Return the [x, y] coordinate for the center point of the cell that contains the specified text.  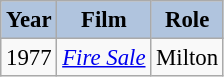
1977 [29, 58]
Milton [188, 58]
Fire Sale [104, 58]
Role [188, 20]
Film [104, 20]
Year [29, 20]
